Capture the cell that displays the provided text and extract its (x, y) central coordinate. 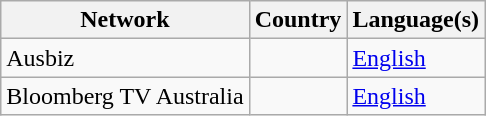
Ausbiz (125, 58)
Country (298, 20)
Bloomberg TV Australia (125, 96)
Language(s) (416, 20)
Network (125, 20)
